Find where the given text appears and provide that cell's center as (X, Y) coordinate. 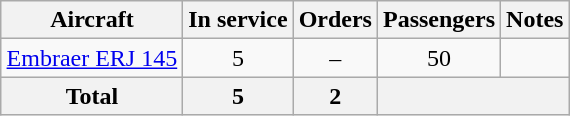
50 (438, 58)
Notes (535, 20)
Orders (335, 20)
In service (238, 20)
Embraer ERJ 145 (92, 58)
Aircraft (92, 20)
– (335, 58)
2 (335, 96)
Passengers (438, 20)
Total (92, 96)
